From the cell containing the given text, extract its center point as (X, Y) coordinate. 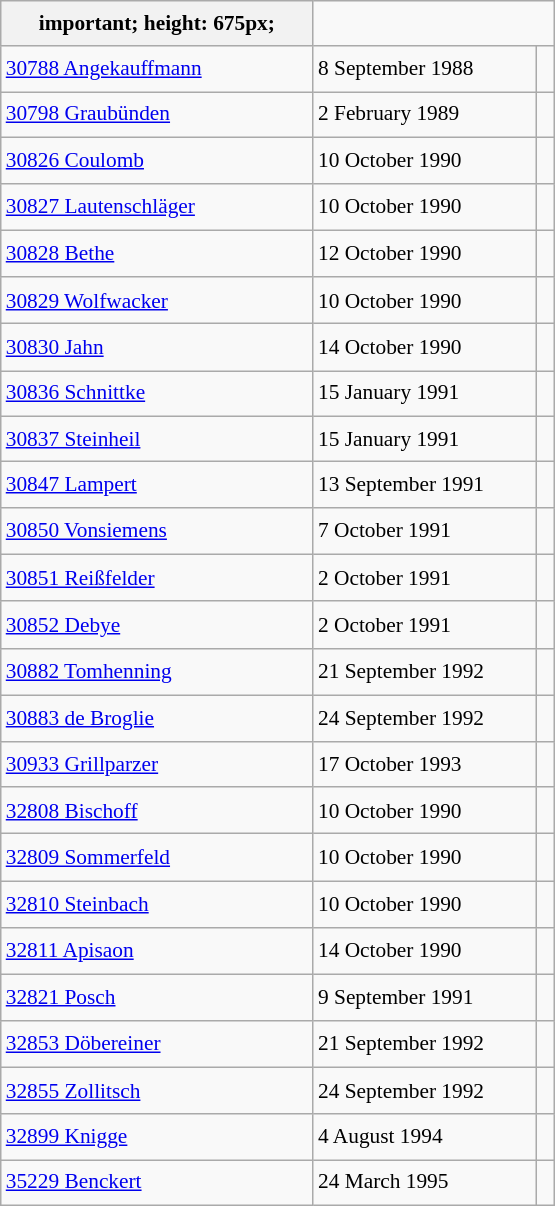
30933 Grillparzer (157, 764)
important; height: 675px; (157, 24)
30837 Steinheil (157, 438)
30847 Lampert (157, 484)
30829 Wolfwacker (157, 300)
7 October 1991 (424, 532)
4 August 1994 (424, 1136)
8 September 1988 (424, 68)
32899 Knigge (157, 1136)
30882 Tomhenning (157, 672)
32821 Posch (157, 998)
32853 Döbereiner (157, 1044)
30850 Vonsiemens (157, 532)
12 October 1990 (424, 254)
30851 Reißfelder (157, 578)
9 September 1991 (424, 998)
30798 Graubünden (157, 114)
30836 Schnittke (157, 394)
30788 Angekauffmann (157, 68)
13 September 1991 (424, 484)
30826 Coulomb (157, 160)
30852 Debye (157, 624)
32809 Sommerfeld (157, 858)
35229 Benckert (157, 1182)
24 March 1995 (424, 1182)
17 October 1993 (424, 764)
32811 Apisaon (157, 950)
30883 de Broglie (157, 718)
30828 Bethe (157, 254)
32855 Zollitsch (157, 1092)
2 February 1989 (424, 114)
32810 Steinbach (157, 904)
30830 Jahn (157, 348)
32808 Bischoff (157, 810)
30827 Lautenschläger (157, 208)
